Extract the [x, y] coordinate from the center of the cell holding the provided text.  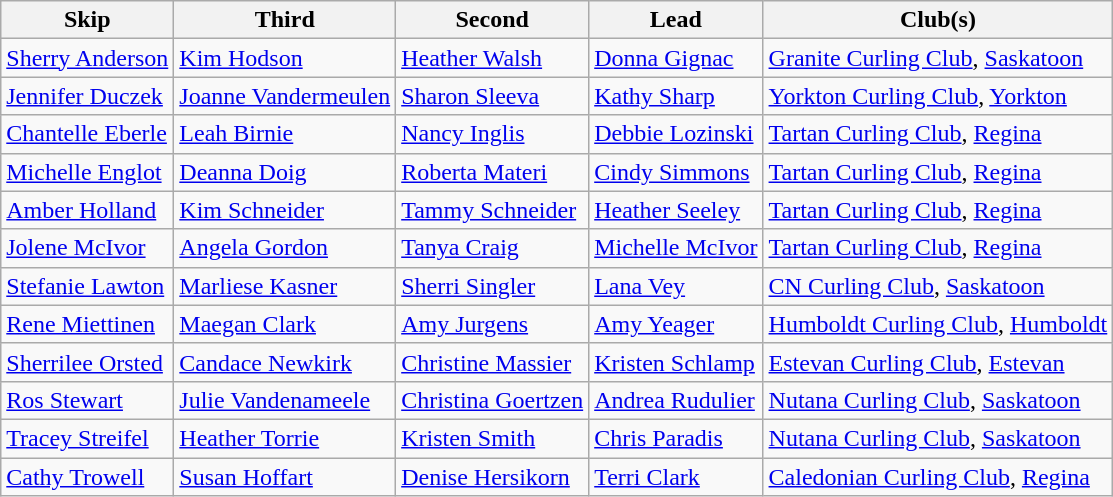
Yorkton Curling Club, Yorkton [938, 96]
Marliese Kasner [285, 286]
Caledonian Curling Club, Regina [938, 477]
Roberta Materi [492, 172]
Tanya Craig [492, 248]
Estevan Curling Club, Estevan [938, 362]
Granite Curling Club, Saskatoon [938, 58]
Debbie Lozinski [676, 134]
Third [285, 20]
Tracey Streifel [88, 438]
Rene Miettinen [88, 324]
Sherry Anderson [88, 58]
Ros Stewart [88, 400]
Terri Clark [676, 477]
Christina Goertzen [492, 400]
Chantelle Eberle [88, 134]
Maegan Clark [285, 324]
CN Curling Club, Saskatoon [938, 286]
Second [492, 20]
Stefanie Lawton [88, 286]
Amy Jurgens [492, 324]
Christine Massier [492, 362]
Jennifer Duczek [88, 96]
Kristen Smith [492, 438]
Angela Gordon [285, 248]
Jolene McIvor [88, 248]
Michelle McIvor [676, 248]
Amber Holland [88, 210]
Chris Paradis [676, 438]
Heather Walsh [492, 58]
Heather Torrie [285, 438]
Candace Newkirk [285, 362]
Tammy Schneider [492, 210]
Julie Vandenameele [285, 400]
Kathy Sharp [676, 96]
Lana Vey [676, 286]
Heather Seeley [676, 210]
Michelle Englot [88, 172]
Amy Yeager [676, 324]
Deanna Doig [285, 172]
Kim Schneider [285, 210]
Sherrilee Orsted [88, 362]
Sharon Sleeva [492, 96]
Lead [676, 20]
Kristen Schlamp [676, 362]
Susan Hoffart [285, 477]
Joanne Vandermeulen [285, 96]
Humboldt Curling Club, Humboldt [938, 324]
Kim Hodson [285, 58]
Sherri Singler [492, 286]
Denise Hersikorn [492, 477]
Cathy Trowell [88, 477]
Cindy Simmons [676, 172]
Donna Gignac [676, 58]
Club(s) [938, 20]
Leah Birnie [285, 134]
Andrea Rudulier [676, 400]
Skip [88, 20]
Nancy Inglis [492, 134]
